Extract the [x, y] coordinate from the center of the cell holding the provided text.  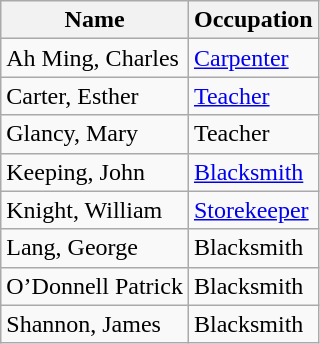
Keeping, John [95, 172]
Carter, Esther [95, 96]
Carpenter [253, 58]
O’Donnell Patrick [95, 286]
Storekeeper [253, 210]
Ah Ming, Charles [95, 58]
Glancy, Mary [95, 134]
Name [95, 20]
Knight, William [95, 210]
Occupation [253, 20]
Lang, George [95, 248]
Shannon, James [95, 324]
